Detect which cell encompasses the target text, then output its [x, y] center coordinate. 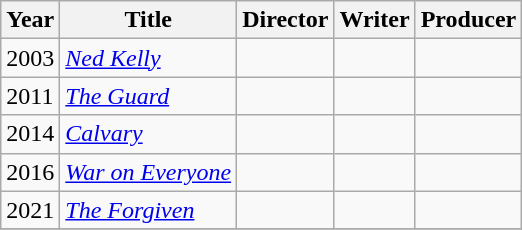
Producer [468, 20]
Calvary [148, 134]
War on Everyone [148, 172]
2011 [30, 96]
2014 [30, 134]
2003 [30, 58]
Year [30, 20]
Title [148, 20]
The Guard [148, 96]
2021 [30, 210]
Ned Kelly [148, 58]
2016 [30, 172]
Writer [374, 20]
The Forgiven [148, 210]
Director [286, 20]
